Extract the (X, Y) coordinate from the center of the cell holding the provided text.  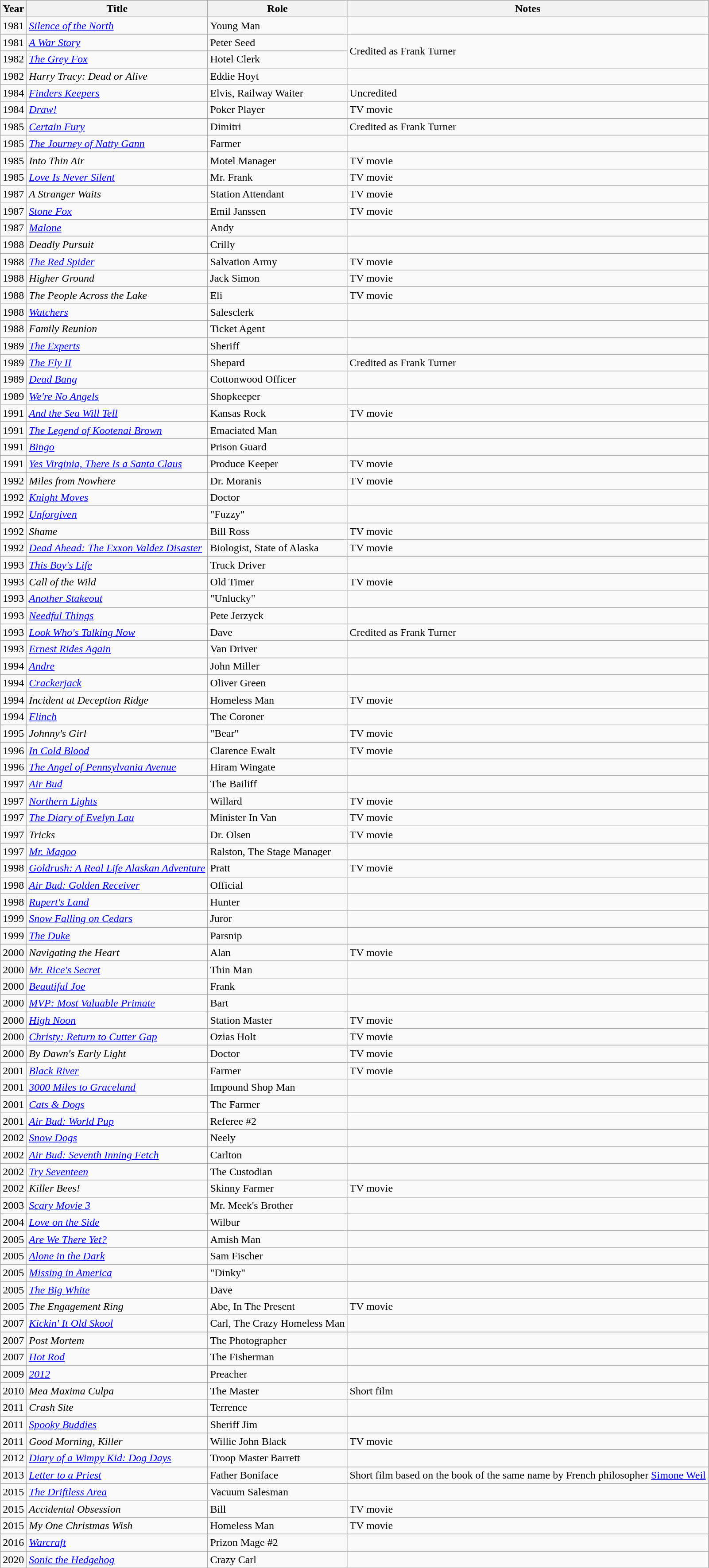
The Fisherman (277, 1357)
Post Mortem (117, 1340)
Prison Guard (277, 447)
Look Who's Talking Now (117, 632)
A Stranger Waits (117, 194)
Mr. Magoo (117, 852)
Ozias Holt (277, 1037)
Emaciated Man (277, 430)
Andy (277, 228)
Family Reunion (117, 329)
Uncredited (528, 93)
Johnny's Girl (117, 733)
Cats & Dogs (117, 1104)
Bart (277, 1003)
Short film based on the book of the same name by French philosopher Simone Weil (528, 1475)
Preacher (277, 1374)
Navigating the Heart (117, 952)
Station Master (277, 1020)
Needful Things (117, 616)
Unforgiven (117, 515)
This Boy's Life (117, 565)
The Legend of Kootenai Brown (117, 430)
Dead Ahead: The Exxon Valdez Disaster (117, 548)
Yes Virginia, There Is a Santa Claus (117, 464)
Mr. Rice's Secret (117, 969)
Another Stakeout (117, 599)
Impound Shop Man (277, 1088)
"Dinky" (277, 1273)
Old Timer (277, 582)
Eli (277, 295)
The Photographer (277, 1340)
Year (13, 9)
Christy: Return to Cutter Gap (117, 1037)
Silence of the North (117, 26)
My One Christmas Wish (117, 1525)
Stone Fox (117, 211)
Kickin' It Old Skool (117, 1324)
We're No Angels (117, 396)
By Dawn's Early Light (117, 1054)
The Big White (117, 1290)
Frank (277, 986)
Love on the Side (117, 1222)
Northern Lights (117, 801)
2004 (13, 1222)
Station Attendant (277, 194)
Jack Simon (277, 279)
Flinch (117, 716)
The Fly II (117, 363)
Watchers (117, 312)
Troop Master Barrett (277, 1458)
Dr. Olsen (277, 835)
Hiram Wingate (277, 767)
Salvation Army (277, 262)
Title (117, 9)
Beautiful Joe (117, 986)
Try Seventeen (117, 1172)
Malone (117, 228)
2016 (13, 1542)
Crazy Carl (277, 1559)
The Coroner (277, 716)
And the Sea Will Tell (117, 413)
Snow Falling on Cedars (117, 919)
Shame (117, 531)
High Noon (117, 1020)
Ralston, The Stage Manager (277, 852)
Skinny Farmer (277, 1189)
Young Man (277, 26)
Higher Ground (117, 279)
Air Bud: World Pup (117, 1121)
Role (277, 9)
2020 (13, 1559)
Cottonwood Officer (277, 379)
Truck Driver (277, 565)
Diary of a Wimpy Kid: Dog Days (117, 1458)
Bill Ross (277, 531)
Wilbur (277, 1222)
The Grey Fox (117, 59)
Notes (528, 9)
Rupert's Land (117, 902)
Shepard (277, 363)
Miles from Nowhere (117, 480)
Willie John Black (277, 1441)
Referee #2 (277, 1121)
The Driftless Area (117, 1492)
Oliver Green (277, 683)
Alan (277, 952)
Sonic the Hedgehog (117, 1559)
Abe, In The Present (277, 1307)
A War Story (117, 43)
Juror (277, 919)
Bill (277, 1509)
Tricks (117, 835)
Accidental Obsession (117, 1509)
Emil Janssen (277, 211)
Harry Tracy: Dead or Alive (117, 76)
Willard (277, 801)
Parsnip (277, 936)
The Experts (117, 346)
Air Bud (117, 784)
Andre (117, 666)
Call of the Wild (117, 582)
Minister In Van (277, 818)
Dr. Moranis (277, 480)
Crackerjack (117, 683)
The Red Spider (117, 262)
"Bear" (277, 733)
Killer Bees! (117, 1189)
Scary Movie 3 (117, 1205)
Draw! (117, 110)
2009 (13, 1374)
"Unlucky" (277, 599)
Incident at Deception Ridge (117, 700)
Crilly (277, 245)
Goldrush: A Real Life Alaskan Adventure (117, 868)
Spooky Buddies (117, 1425)
2003 (13, 1205)
Sheriff Jim (277, 1425)
2010 (13, 1391)
Good Morning, Killer (117, 1441)
Father Boniface (277, 1475)
Are We There Yet? (117, 1239)
Snow Dogs (117, 1138)
The Master (277, 1391)
The Custodian (277, 1172)
Official (277, 885)
Poker Player (277, 110)
Letter to a Priest (117, 1475)
Pete Jerzyck (277, 616)
MVP: Most Valuable Primate (117, 1003)
Hunter (277, 902)
"Fuzzy" (277, 515)
Clarence Ewalt (277, 751)
3000 Miles to Graceland (117, 1088)
Amish Man (277, 1239)
Air Bud: Seventh Inning Fetch (117, 1155)
Shopkeeper (277, 396)
John Miller (277, 666)
Air Bud: Golden Receiver (117, 885)
The Engagement Ring (117, 1307)
Black River (117, 1071)
Hotel Clerk (277, 59)
Into Thin Air (117, 160)
Prizon Mage #2 (277, 1542)
Motel Manager (277, 160)
Produce Keeper (277, 464)
The Angel of Pennsylvania Avenue (117, 767)
Dead Bang (117, 379)
2013 (13, 1475)
Carl, The Crazy Homeless Man (277, 1324)
Neely (277, 1138)
Finders Keepers (117, 93)
Ticket Agent (277, 329)
Sheriff (277, 346)
The Journey of Natty Gann (117, 143)
Short film (528, 1391)
Ernest Rides Again (117, 649)
The Duke (117, 936)
Warcraft (117, 1542)
Mea Maxima Culpa (117, 1391)
Certain Fury (117, 127)
Missing in America (117, 1273)
Mr. Frank (277, 177)
Carlton (277, 1155)
Alone in the Dark (117, 1256)
Crash Site (117, 1408)
Deadly Pursuit (117, 245)
Pratt (277, 868)
The Bailiff (277, 784)
1995 (13, 733)
The Diary of Evelyn Lau (117, 818)
Thin Man (277, 969)
Vacuum Salesman (277, 1492)
Eddie Hoyt (277, 76)
Bingo (117, 447)
Peter Seed (277, 43)
Dimitri (277, 127)
Knight Moves (117, 498)
Biologist, State of Alaska (277, 548)
Sam Fischer (277, 1256)
Mr. Meek's Brother (277, 1205)
The Farmer (277, 1104)
Salesclerk (277, 312)
Terrence (277, 1408)
Kansas Rock (277, 413)
Hot Rod (117, 1357)
Love Is Never Silent (117, 177)
In Cold Blood (117, 751)
The People Across the Lake (117, 295)
Van Driver (277, 649)
Elvis, Railway Waiter (277, 93)
